Determine the [x, y] coordinate at the center of the cell enclosing the given text.  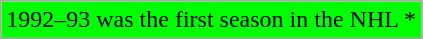
1992–93 was the first season in the NHL * [212, 20]
